From the cell containing the given text, extract its center point as (x, y) coordinate. 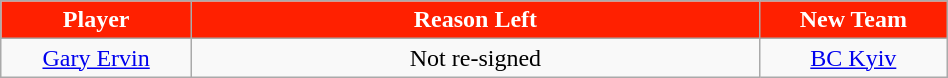
New Team (853, 20)
Not re-signed (476, 58)
Player (96, 20)
Reason Left (476, 20)
BC Kyiv (853, 58)
Gary Ervin (96, 58)
